Find where the given text appears and provide that cell's center as [X, Y] coordinate. 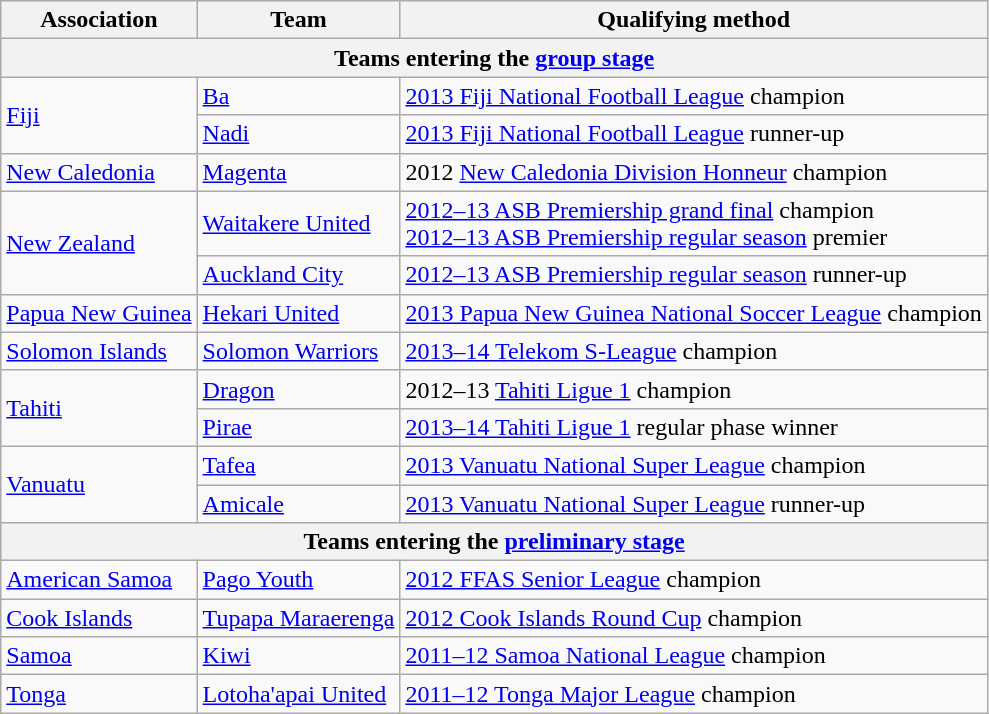
Qualifying method [694, 20]
Teams entering the preliminary stage [494, 542]
New Zealand [99, 242]
2012 FFAS Senior League champion [694, 580]
2011–12 Samoa National League champion [694, 656]
2012 New Caledonia Division Honneur champion [694, 172]
Waitakere United [298, 224]
Dragon [298, 389]
Team [298, 20]
Tahiti [99, 408]
Tupapa Maraerenga [298, 618]
Nadi [298, 134]
Ba [298, 96]
2012–13 ASB Premiership grand final champion2012–13 ASB Premiership regular season premier [694, 224]
American Samoa [99, 580]
2012–13 Tahiti Ligue 1 champion [694, 389]
Amicale [298, 503]
Association [99, 20]
2013 Fiji National Football League runner-up [694, 134]
Auckland City [298, 275]
Tafea [298, 465]
Pirae [298, 427]
Pago Youth [298, 580]
New Caledonia [99, 172]
2013 Vanuatu National Super League champion [694, 465]
2012–13 ASB Premiership regular season runner-up [694, 275]
Magenta [298, 172]
Kiwi [298, 656]
Lotoha'apai United [298, 694]
Vanuatu [99, 484]
2013–14 Telekom S-League champion [694, 351]
Tonga [99, 694]
Samoa [99, 656]
Papua New Guinea [99, 313]
2013 Papua New Guinea National Soccer League champion [694, 313]
Hekari United [298, 313]
2013–14 Tahiti Ligue 1 regular phase winner [694, 427]
Teams entering the group stage [494, 58]
Fiji [99, 115]
2011–12 Tonga Major League champion [694, 694]
2013 Fiji National Football League champion [694, 96]
Solomon Islands [99, 351]
Cook Islands [99, 618]
2013 Vanuatu National Super League runner-up [694, 503]
2012 Cook Islands Round Cup champion [694, 618]
Solomon Warriors [298, 351]
